Return the (x, y) coordinate for the center point of the cell that contains the specified text.  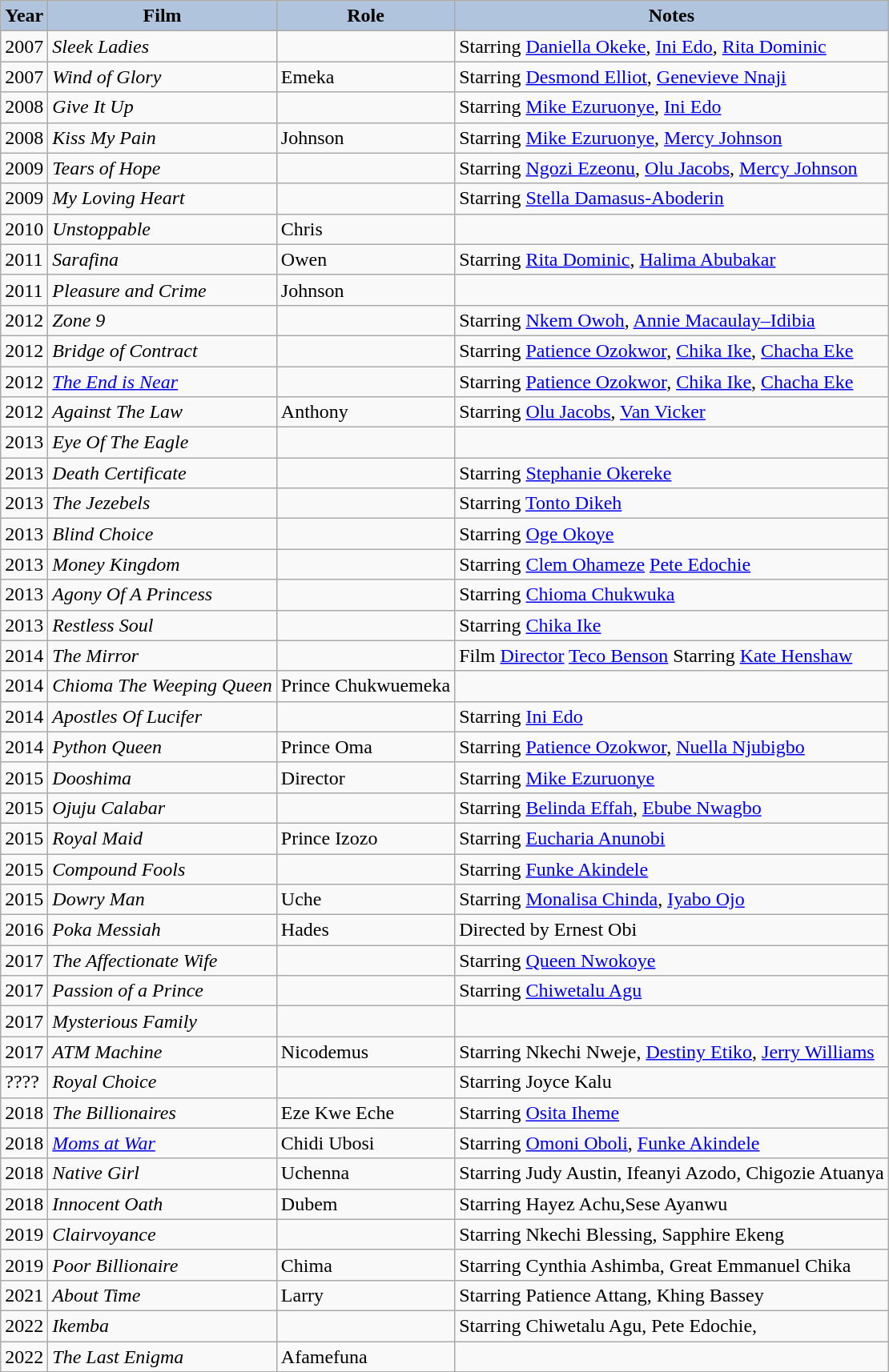
Pleasure and Crime (162, 290)
Unstoppable (162, 229)
Innocent Oath (162, 1204)
2021 (24, 1295)
Larry (365, 1295)
Starring Monalisa Chinda, Iyabo Ojo (672, 900)
Dubem (365, 1204)
Anthony (365, 412)
Directed by Ernest Obi (672, 930)
Prince Izozo (365, 838)
Role (365, 16)
Starring Rita Dominic, Halima Abubakar (672, 259)
Starring Judy Austin, Ifeanyi Azodo, Chigozie Atuanya (672, 1173)
Sleek Ladies (162, 46)
Death Certificate (162, 473)
Starring Mike Ezuruonye, Ini Edo (672, 107)
The End is Near (162, 382)
Starring Cynthia Ashimba, Great Emmanuel Chika (672, 1265)
Starring Stephanie Okereke (672, 473)
Starring Ngozi Ezeonu, Olu Jacobs, Mercy Johnson (672, 168)
Starring Belinda Effah, Ebube Nwagbo (672, 808)
Starring Oge Okoye (672, 534)
Tears of Hope (162, 168)
Starring Hayez Achu,Sese Ayanwu (672, 1204)
Film (162, 16)
Starring Funke Akindele (672, 869)
Eze Kwe Eche (365, 1113)
Chioma The Weeping Queen (162, 686)
Eye Of The Eagle (162, 443)
Starring Osita Iheme (672, 1113)
Starring Omoni Oboli, Funke Akindele (672, 1143)
Starring Eucharia Anunobi (672, 838)
Bridge of Contract (162, 351)
Starring Ini Edo (672, 716)
Hades (365, 930)
Poka Messiah (162, 930)
The Jezebels (162, 503)
Compound Fools (162, 869)
Prince Chukwuemeka (365, 686)
Chima (365, 1265)
My Loving Heart (162, 199)
Native Girl (162, 1173)
Notes (672, 16)
2010 (24, 229)
Kiss My Pain (162, 138)
The Mirror (162, 656)
Starring Chiwetalu Agu (672, 991)
Give It Up (162, 107)
Starring Patience Attang, Khing Bassey (672, 1295)
Afamefuna (365, 1357)
Clairvoyance (162, 1234)
Starring Olu Jacobs, Van Vicker (672, 412)
Uchenna (365, 1173)
About Time (162, 1295)
ATM Machine (162, 1052)
Blind Choice (162, 534)
???? (24, 1082)
Starring Chioma Chukwuka (672, 595)
Dooshima (162, 777)
Wind of Glory (162, 77)
Dowry Man (162, 900)
Year (24, 16)
Mysterious Family (162, 1021)
Starring Joyce Kalu (672, 1082)
Starring Patience Ozokwor, Nuella Njubigbo (672, 747)
Starring Mike Ezuruonye, Mercy Johnson (672, 138)
Starring Daniella Okeke, Ini Edo, Rita Dominic (672, 46)
Film Director Teco Benson Starring Kate Henshaw (672, 656)
Ikemba (162, 1326)
Prince Oma (365, 747)
Python Queen (162, 747)
Director (365, 777)
Royal Choice (162, 1082)
Agony Of A Princess (162, 595)
Zone 9 (162, 320)
Starring Nkechi Nweje, Destiny Etiko, Jerry Williams (672, 1052)
The Last Enigma (162, 1357)
Poor Billionaire (162, 1265)
Restless Soul (162, 625)
Starring Stella Damasus-Aboderin (672, 199)
Starring Nkem Owoh, Annie Macaulay–Idibia (672, 320)
Passion of a Prince (162, 991)
Starring Tonto Dikeh (672, 503)
Chidi Ubosi (365, 1143)
The Billionaires (162, 1113)
Against The Law (162, 412)
Starring Queen Nwokoye (672, 961)
Royal Maid (162, 838)
Nicodemus (365, 1052)
Emeka (365, 77)
Starring Nkechi Blessing, Sapphire Ekeng (672, 1234)
Apostles Of Lucifer (162, 716)
Starring Chika Ike (672, 625)
Starring Clem Ohameze Pete Edochie (672, 564)
Starring Chiwetalu Agu, Pete Edochie, (672, 1326)
Starring Desmond Elliot, Genevieve Nnaji (672, 77)
Chris (365, 229)
Moms at War (162, 1143)
Sarafina (162, 259)
Uche (365, 900)
2016 (24, 930)
The Affectionate Wife (162, 961)
Owen (365, 259)
Starring Mike Ezuruonye (672, 777)
Money Kingdom (162, 564)
Ojuju Calabar (162, 808)
